Scan for the cell matching the given text and deliver its [x, y] coordinate at center. 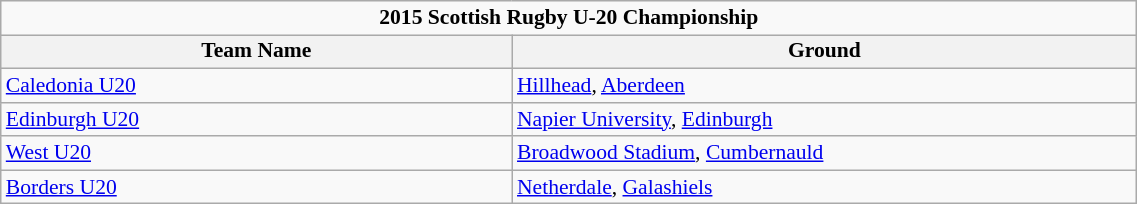
Edinburgh U20 [256, 120]
2015 Scottish Rugby U-20 Championship [569, 18]
Team Name [256, 52]
Ground [824, 52]
Napier University, Edinburgh [824, 120]
Borders U20 [256, 187]
Broadwood Stadium, Cumbernauld [824, 154]
Caledonia U20 [256, 86]
West U20 [256, 154]
Hillhead, Aberdeen [824, 86]
Netherdale, Galashiels [824, 187]
